Output the [X, Y] coordinate of the center of the cell containing the given text.  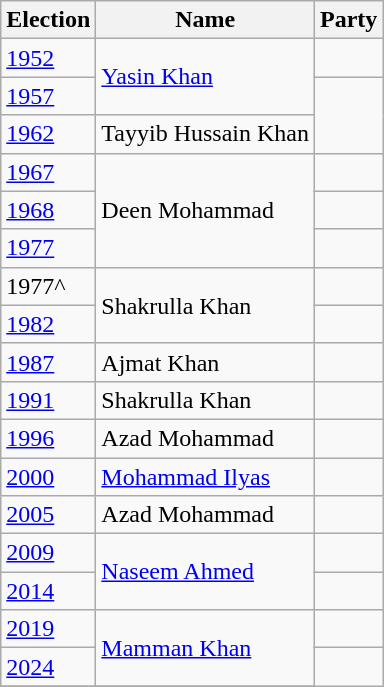
Ajmat Khan [206, 362]
Name [206, 20]
1977^ [48, 286]
1982 [48, 324]
Naseem Ahmed [206, 572]
1987 [48, 362]
1991 [48, 400]
2005 [48, 515]
Yasin Khan [206, 77]
2024 [48, 667]
1968 [48, 210]
Mamman Khan [206, 648]
1977 [48, 248]
2000 [48, 477]
Election [48, 20]
1957 [48, 96]
2014 [48, 591]
Deen Mohammad [206, 210]
Party [349, 20]
1996 [48, 438]
2019 [48, 629]
1962 [48, 134]
Tayyib Hussain Khan [206, 134]
1952 [48, 58]
Mohammad Ilyas [206, 477]
2009 [48, 553]
1967 [48, 172]
